Return the [X, Y] coordinate for the center point of the cell that contains the specified text.  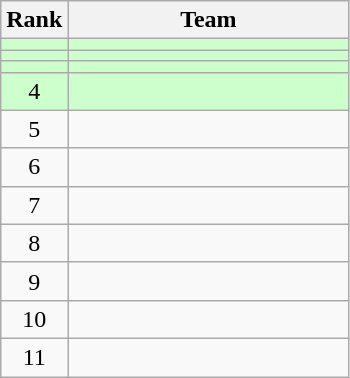
6 [34, 167]
Rank [34, 20]
11 [34, 357]
5 [34, 129]
4 [34, 91]
7 [34, 205]
Team [208, 20]
8 [34, 243]
9 [34, 281]
10 [34, 319]
